Find where the given text appears and provide that cell's center as [X, Y] coordinate. 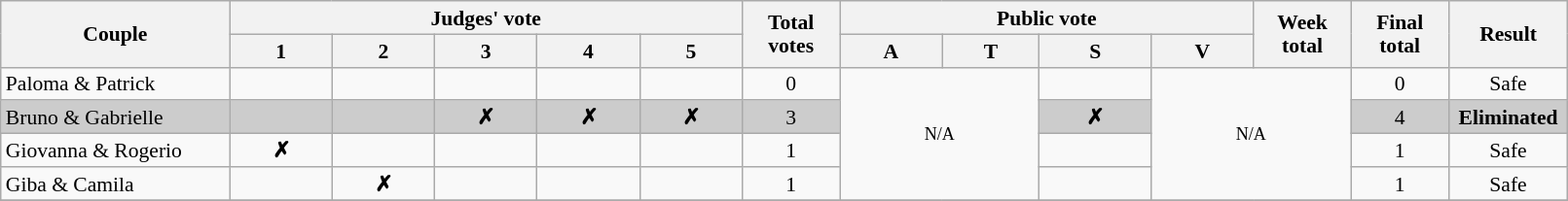
2 [383, 50]
Eliminated [1509, 117]
5 [691, 50]
T [991, 50]
Result [1509, 34]
Week total [1302, 34]
Giba & Camila [115, 184]
Total votes [791, 34]
Judges' vote [487, 17]
Couple [115, 34]
Final total [1400, 34]
V [1203, 50]
Giovanna & Rogerio [115, 151]
Public vote [1047, 17]
S [1096, 50]
Bruno & Gabrielle [115, 117]
Paloma & Patrick [115, 84]
A [892, 50]
